Search for the cell housing the specified text and yield its (x, y) center coordinate. 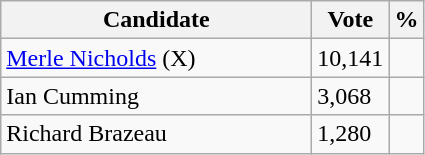
Candidate (156, 20)
Richard Brazeau (156, 134)
Ian Cumming (156, 96)
3,068 (350, 96)
10,141 (350, 58)
1,280 (350, 134)
% (406, 20)
Merle Nicholds (X) (156, 58)
Vote (350, 20)
